Pinpoint the cell where the given text exists, returning its [x, y] midpoint coordinate. 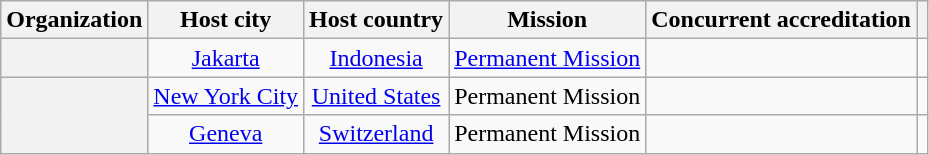
Indonesia [376, 58]
Geneva [226, 134]
Host country [376, 20]
Switzerland [376, 134]
Jakarta [226, 58]
Concurrent accreditation [782, 20]
United States [376, 96]
Mission [548, 20]
Organization [74, 20]
Host city [226, 20]
New York City [226, 96]
